For the text-containing cell, return its midpoint in [X, Y] coordinate format. 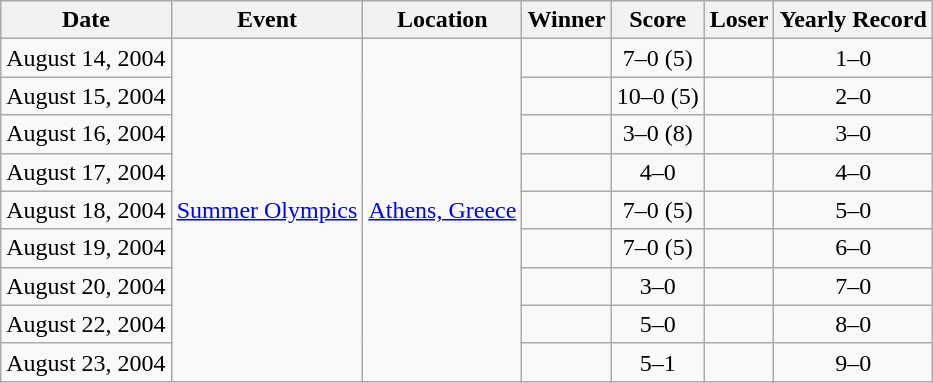
August 16, 2004 [86, 134]
August 17, 2004 [86, 172]
August 14, 2004 [86, 58]
August 19, 2004 [86, 248]
Event [267, 20]
6–0 [853, 248]
10–0 (5) [658, 96]
Yearly Record [853, 20]
Winner [566, 20]
Score [658, 20]
3–0 (8) [658, 134]
August 20, 2004 [86, 286]
Date [86, 20]
9–0 [853, 362]
Location [442, 20]
August 22, 2004 [86, 324]
8–0 [853, 324]
7–0 [853, 286]
5–1 [658, 362]
Athens, Greece [442, 210]
August 18, 2004 [86, 210]
Loser [739, 20]
August 23, 2004 [86, 362]
1–0 [853, 58]
August 15, 2004 [86, 96]
2–0 [853, 96]
Summer Olympics [267, 210]
